Detect which cell encompasses the target text, then output its (x, y) center coordinate. 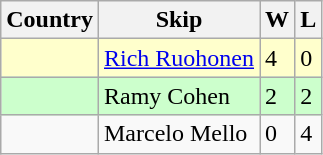
Marcelo Mello (178, 134)
Rich Ruohonen (178, 58)
Country (50, 20)
L (308, 20)
W (278, 20)
Skip (178, 20)
Ramy Cohen (178, 96)
